Provide the [x, y] coordinate of the cell's center where the given text is located.  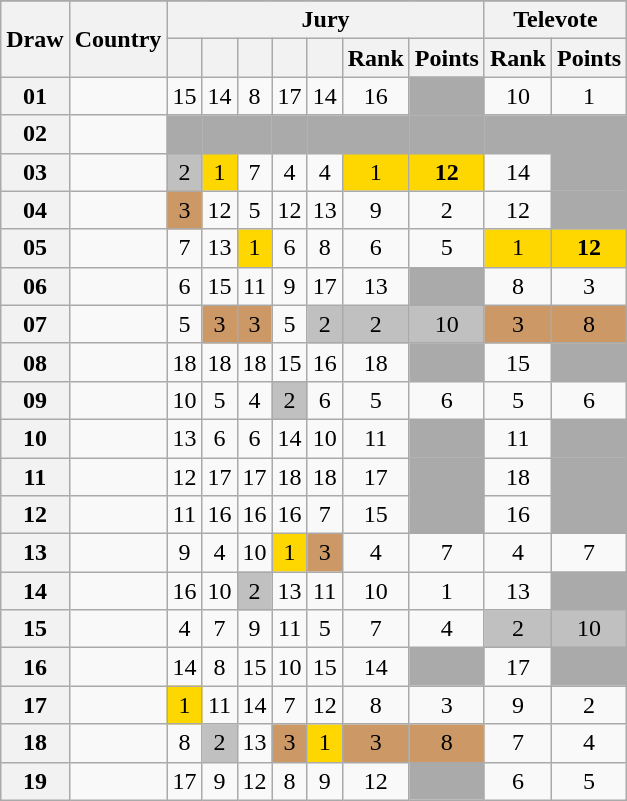
07 [35, 324]
03 [35, 172]
08 [35, 362]
06 [35, 286]
02 [35, 134]
Televote [555, 20]
Jury [326, 20]
Draw [35, 39]
01 [35, 96]
05 [35, 248]
04 [35, 210]
Country [118, 39]
19 [35, 781]
09 [35, 400]
